For the text-containing cell, return its midpoint in [X, Y] coordinate format. 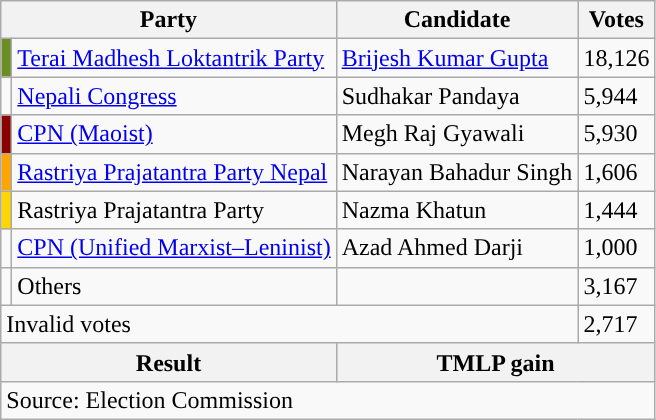
Sudhakar Pandaya [457, 96]
5,944 [616, 96]
Candidate [457, 20]
Azad Ahmed Darji [457, 248]
TMLP gain [496, 362]
Nazma Khatun [457, 210]
3,167 [616, 286]
1,606 [616, 172]
Rastriya Prajatantra Party Nepal [174, 172]
18,126 [616, 58]
Others [174, 286]
Rastriya Prajatantra Party [174, 210]
CPN (Maoist) [174, 134]
5,930 [616, 134]
1,444 [616, 210]
Invalid votes [290, 324]
1,000 [616, 248]
Result [168, 362]
2,717 [616, 324]
Source: Election Commission [328, 400]
Nepali Congress [174, 96]
Megh Raj Gyawali [457, 134]
Brijesh Kumar Gupta [457, 58]
Party [168, 20]
Votes [616, 20]
CPN (Unified Marxist–Leninist) [174, 248]
Terai Madhesh Loktantrik Party [174, 58]
Narayan Bahadur Singh [457, 172]
